Determine the [x, y] coordinate at the center of the cell enclosing the given text.  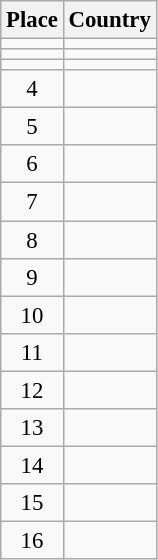
10 [32, 315]
4 [32, 89]
11 [32, 352]
Country [110, 20]
5 [32, 127]
Place [32, 20]
8 [32, 240]
7 [32, 202]
12 [32, 390]
16 [32, 540]
9 [32, 277]
6 [32, 165]
13 [32, 428]
15 [32, 503]
14 [32, 465]
